Scan for the cell matching the given text and deliver its (X, Y) coordinate at center. 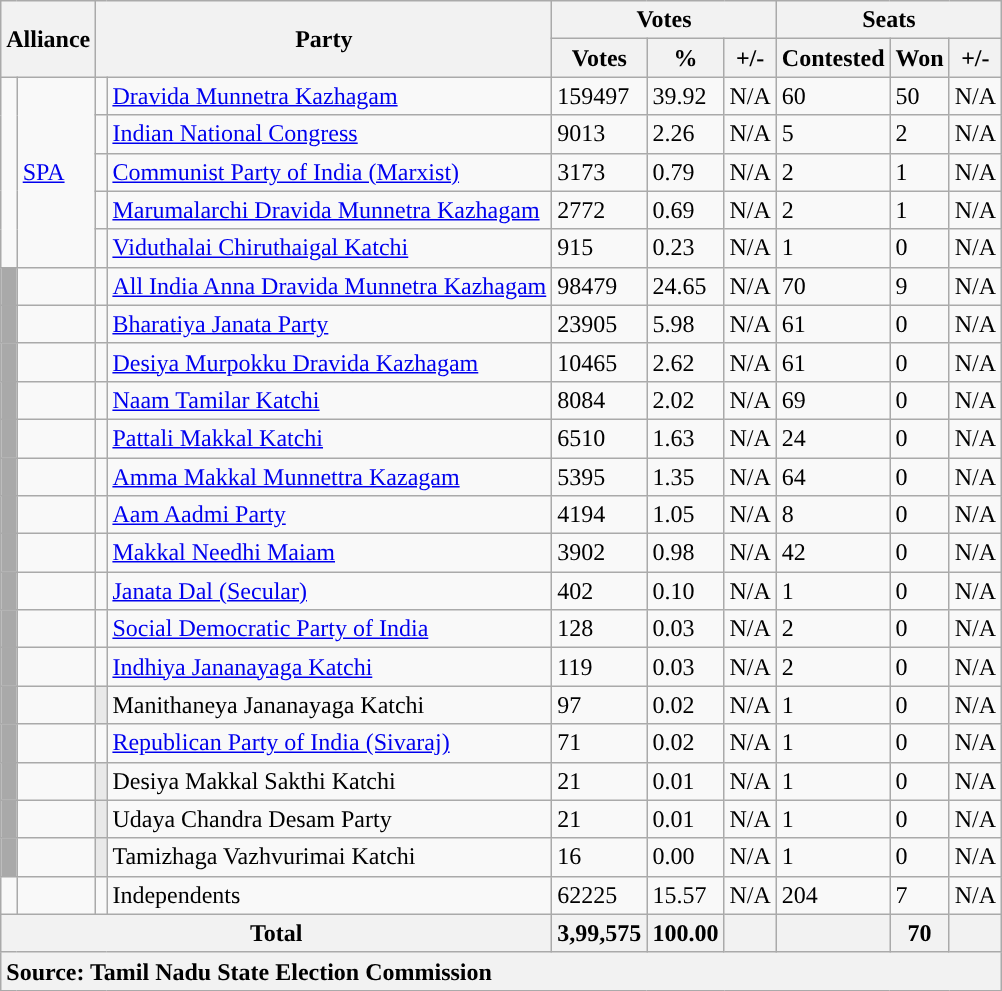
1.63 (686, 438)
0.98 (686, 553)
0.10 (686, 591)
3173 (600, 172)
Indian National Congress (330, 134)
9 (920, 286)
Won (920, 58)
Seats (888, 20)
Desiya Murpokku Dravida Kazhagam (330, 362)
8 (833, 515)
Viduthalai Chiruthaigal Katchi (330, 248)
2.02 (686, 400)
Janata Dal (Secular) (330, 591)
Indhiya Jananayaga Katchi (330, 667)
Source: Tamil Nadu State Election Commission (502, 971)
Desiya Makkal Sakthi Katchi (330, 781)
5.98 (686, 324)
1.35 (686, 477)
Marumalarchi Dravida Munnetra Kazhagam (330, 210)
Communist Party of India (Marxist) (330, 172)
98479 (600, 286)
SPA (56, 172)
204 (833, 895)
24.65 (686, 286)
Social Democratic Party of India (330, 629)
16 (600, 857)
2772 (600, 210)
Pattali Makkal Katchi (330, 438)
Udaya Chandra Desam Party (330, 819)
4194 (600, 515)
119 (600, 667)
100.00 (686, 933)
Bharatiya Janata Party (330, 324)
Contested (833, 58)
6510 (600, 438)
0.00 (686, 857)
Makkal Needhi Maiam (330, 553)
0.79 (686, 172)
0.23 (686, 248)
Republican Party of India (Sivaraj) (330, 743)
Manithaneya Jananayaga Katchi (330, 705)
Naam Tamilar Katchi (330, 400)
8084 (600, 400)
Independents (330, 895)
5395 (600, 477)
Amma Makkal Munnettra Kazagam (330, 477)
64 (833, 477)
50 (920, 96)
Dravida Munnetra Kazhagam (330, 96)
71 (600, 743)
402 (600, 591)
Tamizhaga Vazhvurimai Katchi (330, 857)
69 (833, 400)
Party (324, 39)
Aam Aadmi Party (330, 515)
159497 (600, 96)
15.57 (686, 895)
2.62 (686, 362)
9013 (600, 134)
3,99,575 (600, 933)
23905 (600, 324)
7 (920, 895)
Alliance (48, 39)
915 (600, 248)
128 (600, 629)
10465 (600, 362)
62225 (600, 895)
97 (600, 705)
0.69 (686, 210)
3902 (600, 553)
42 (833, 553)
60 (833, 96)
39.92 (686, 96)
% (686, 58)
1.05 (686, 515)
5 (833, 134)
Total (276, 933)
24 (833, 438)
All India Anna Dravida Munnetra Kazhagam (330, 286)
2.26 (686, 134)
